Detect which cell encompasses the target text, then output its (x, y) center coordinate. 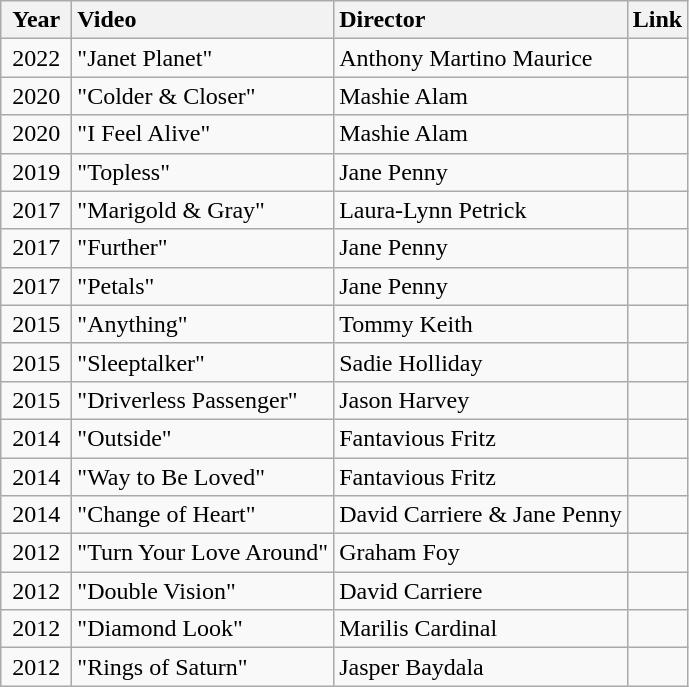
David Carriere & Jane Penny (481, 515)
Video (203, 20)
"Marigold & Gray" (203, 210)
"Outside" (203, 438)
Link (657, 20)
2022 (36, 58)
Graham Foy (481, 553)
"Turn Your Love Around" (203, 553)
Tommy Keith (481, 324)
Jasper Baydala (481, 667)
"Colder & Closer" (203, 96)
"Diamond Look" (203, 629)
"Driverless Passenger" (203, 400)
"Janet Planet" (203, 58)
Anthony Martino Maurice (481, 58)
"Further" (203, 248)
"Change of Heart" (203, 515)
"Anything" (203, 324)
Director (481, 20)
"Double Vision" (203, 591)
"Petals" (203, 286)
"Topless" (203, 172)
"Sleeptalker" (203, 362)
Marilis Cardinal (481, 629)
David Carriere (481, 591)
"Way to Be Loved" (203, 477)
Jason Harvey (481, 400)
"Rings of Saturn" (203, 667)
"I Feel Alive" (203, 134)
Laura-Lynn Petrick (481, 210)
Year (36, 20)
2019 (36, 172)
Sadie Holliday (481, 362)
